Capture the cell that displays the provided text and extract its [x, y] central coordinate. 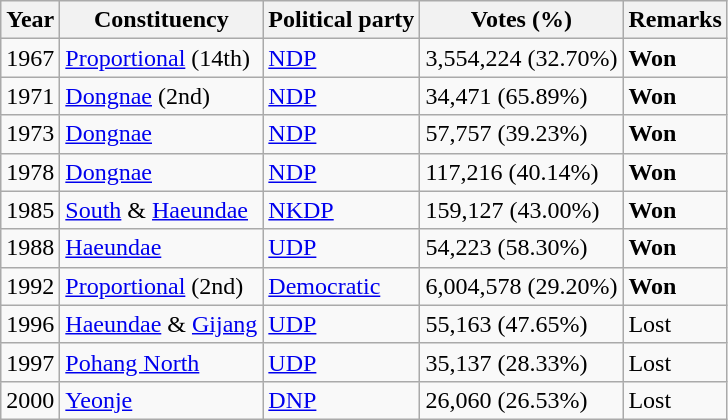
54,223 (58.30%) [522, 248]
DNP [342, 400]
Year [30, 20]
2000 [30, 400]
1996 [30, 324]
Constituency [162, 20]
26,060 (26.53%) [522, 400]
117,216 (40.14%) [522, 172]
3,554,224 (32.70%) [522, 58]
Political party [342, 20]
NKDP [342, 210]
1971 [30, 96]
1985 [30, 210]
Democratic [342, 286]
1973 [30, 134]
1988 [30, 248]
Pohang North [162, 362]
35,137 (28.33%) [522, 362]
1992 [30, 286]
Dongnae (2nd) [162, 96]
Haeundae & Gijang [162, 324]
1967 [30, 58]
Yeonje [162, 400]
Remarks [675, 20]
6,004,578 (29.20%) [522, 286]
57,757 (39.23%) [522, 134]
1997 [30, 362]
1978 [30, 172]
South & Haeundae [162, 210]
34,471 (65.89%) [522, 96]
Proportional (14th) [162, 58]
Haeundae [162, 248]
Votes (%) [522, 20]
55,163 (47.65%) [522, 324]
Proportional (2nd) [162, 286]
159,127 (43.00%) [522, 210]
